Return the (X, Y) coordinate for the center point of the cell that contains the specified text.  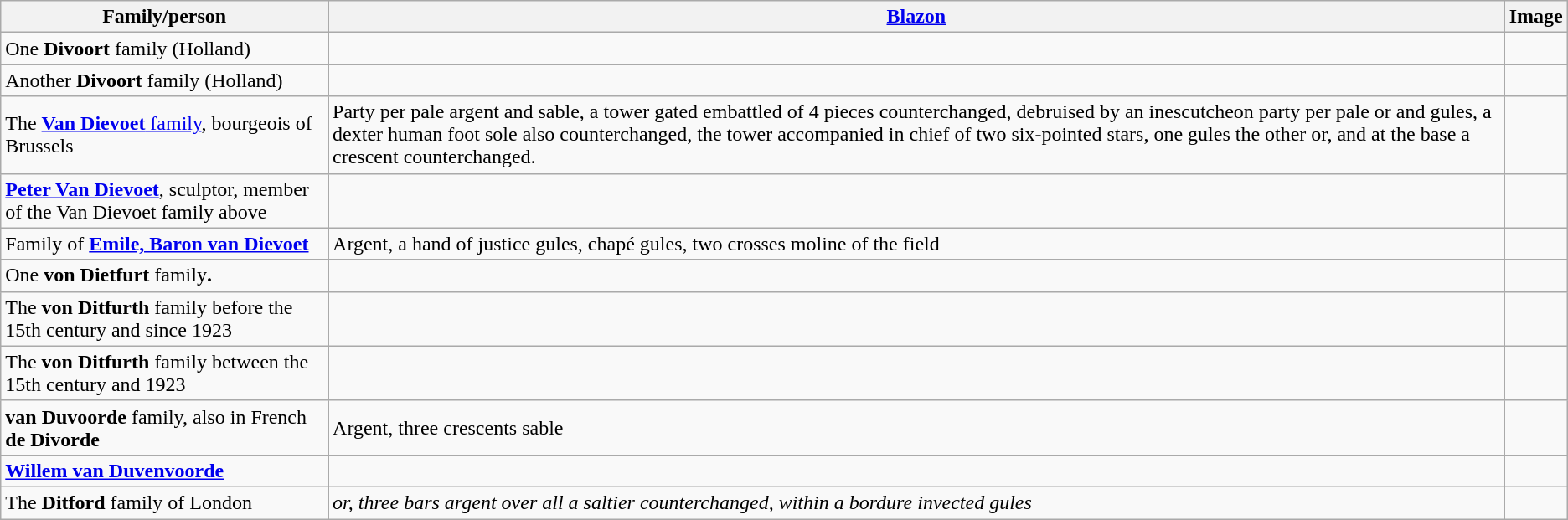
Family of Emile, Baron van Dievoet (164, 244)
The von Ditfurth family between the 15th century and 1923 (164, 373)
Family/person (164, 17)
The von Ditfurth family before the 15th century and since 1923 (164, 318)
or, three bars argent over all a saltier counterchanged, within a bordure invected gules (916, 502)
Argent, a hand of justice gules, chapé gules, two crosses moline of the field (916, 244)
Argent, three crescents sable (916, 427)
Willem van Duvenvoorde (164, 471)
Blazon (916, 17)
One Divoort family (Holland) (164, 49)
van Duvoorde family, also in French de Divorde (164, 427)
The Van Dievoet family, bourgeois of Brussels (164, 135)
Image (1536, 17)
Peter Van Dievoet, sculptor, member of the Van Dievoet family above (164, 201)
One von Dietfurt family. (164, 275)
Another Divoort family (Holland) (164, 80)
The Ditford family of London (164, 502)
